Scan for the cell matching the given text and deliver its [x, y] coordinate at center. 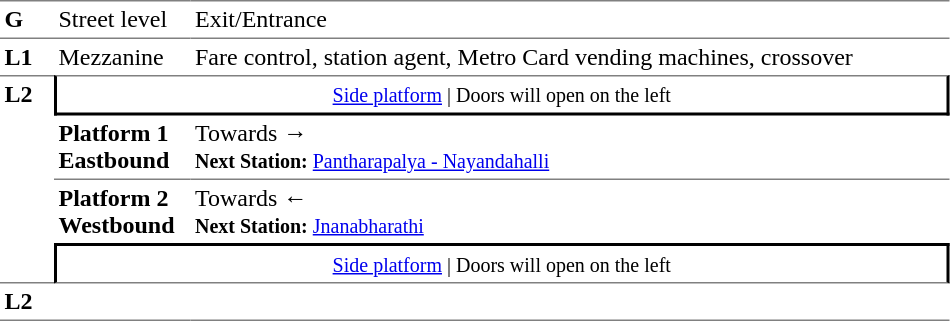
Exit/Entrance [570, 20]
G [27, 20]
L2 [27, 179]
L1 [27, 57]
Fare control, station agent, Metro Card vending machines, crossover [570, 57]
Platform 1Eastbound [122, 148]
Mezzanine [122, 57]
Towards → Next Station: Pantharapalya - Nayandahalli [570, 148]
Platform 2Westbound [122, 212]
Towards ← Next Station: Jnanabharathi [570, 212]
Street level [122, 20]
